Return the (x, y) coordinate for the center point of the cell that contains the specified text.  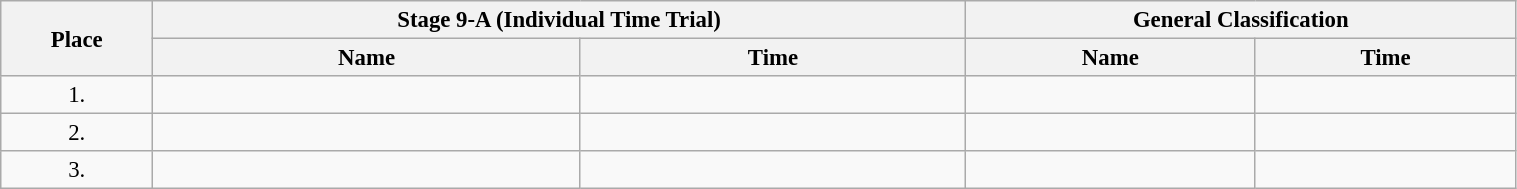
1. (77, 95)
Place (77, 38)
3. (77, 170)
Stage 9-A (Individual Time Trial) (560, 20)
General Classification (1242, 20)
2. (77, 133)
